Detect which cell encompasses the target text, then output its [x, y] center coordinate. 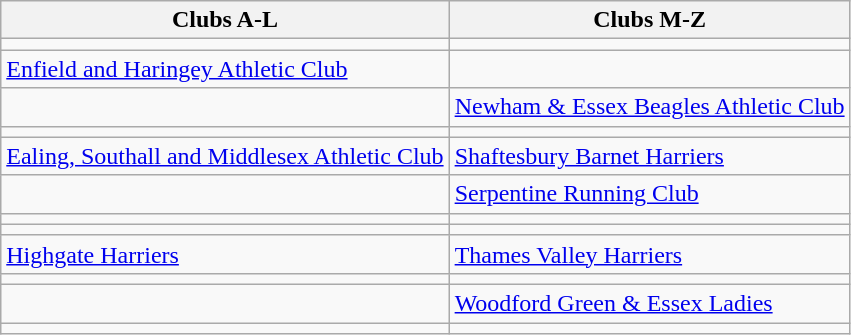
Clubs A-L [225, 20]
Ealing, Southall and Middlesex Athletic Club [225, 156]
Newham & Essex Beagles Athletic Club [650, 107]
Serpentine Running Club [650, 194]
Shaftesbury Barnet Harriers [650, 156]
Woodford Green & Essex Ladies [650, 303]
Highgate Harriers [225, 254]
Enfield and Haringey Athletic Club [225, 69]
Clubs M-Z [650, 20]
Thames Valley Harriers [650, 254]
